For the text-containing cell, return its midpoint in (X, Y) coordinate format. 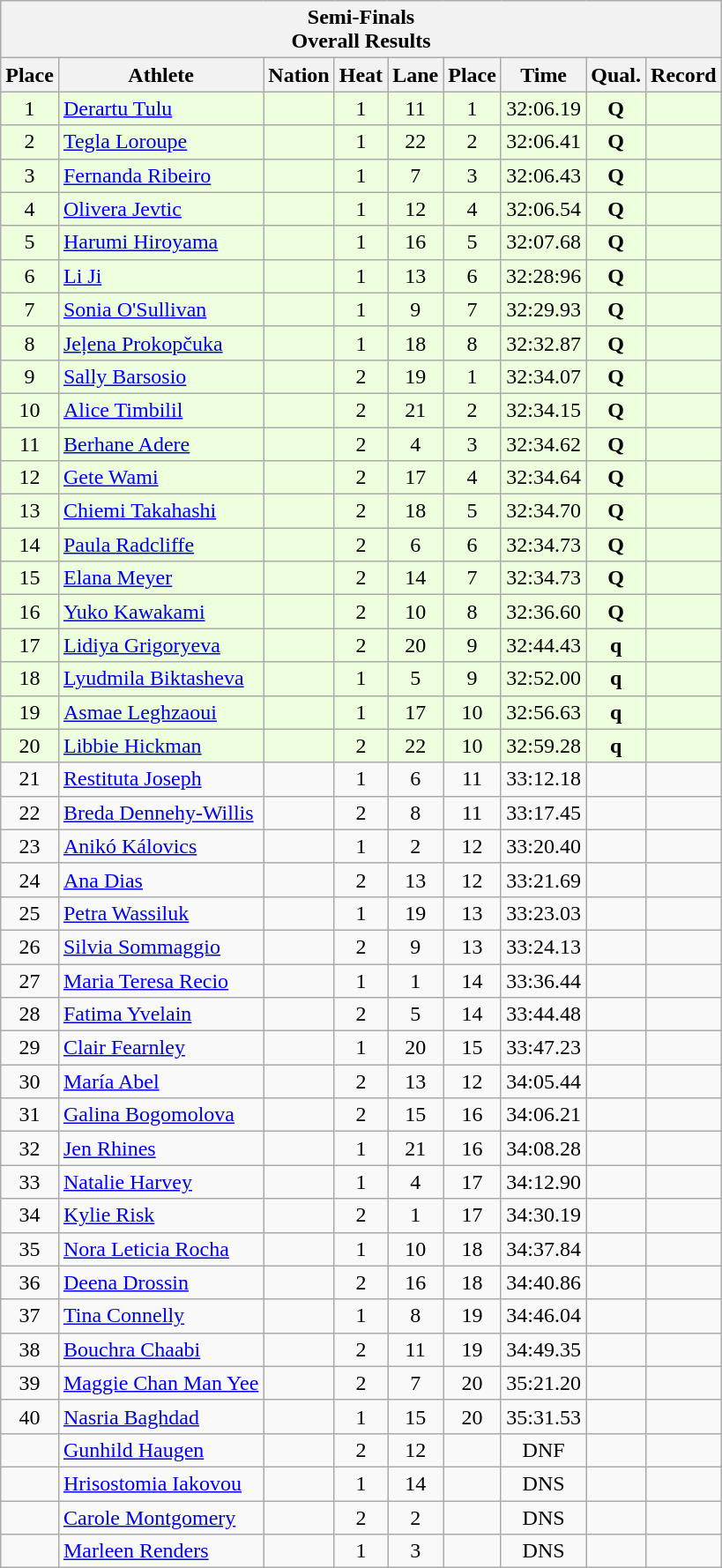
Maggie Chan Man Yee (160, 1383)
32:06.19 (543, 108)
34:49.35 (543, 1349)
Sally Barsosio (160, 376)
Lane (416, 75)
33:20.40 (543, 846)
35 (30, 1249)
Ana Dias (160, 880)
Harumi Hiroyama (160, 242)
33 (30, 1182)
32:06.41 (543, 142)
Galina Bogomolova (160, 1115)
34:30.19 (543, 1215)
Record (684, 75)
Kylie Risk (160, 1215)
27 (30, 981)
34:06.21 (543, 1115)
Nasria Baghdad (160, 1416)
Fatima Yvelain (160, 1014)
Derartu Tulu (160, 108)
32:56.63 (543, 712)
Maria Teresa Recio (160, 981)
Fernanda Ribeiro (160, 175)
30 (30, 1081)
Gunhild Haugen (160, 1450)
Tegla Loroupe (160, 142)
Jen Rhines (160, 1148)
36 (30, 1282)
Heat (361, 75)
29 (30, 1048)
Time (543, 75)
Qual. (616, 75)
Natalie Harvey (160, 1182)
DNF (543, 1450)
Hrisostomia Iakovou (160, 1483)
Asmae Leghzaoui (160, 712)
Alice Timbilil (160, 410)
34:08.28 (543, 1148)
Marleen Renders (160, 1551)
32:34.62 (543, 443)
Breda Dennehy-Willis (160, 813)
33:21.69 (543, 880)
34:05.44 (543, 1081)
33:23.03 (543, 913)
Anikó Kálovics (160, 846)
39 (30, 1383)
34:12.90 (543, 1182)
Jeļena Prokopčuka (160, 343)
26 (30, 947)
32 (30, 1148)
María Abel (160, 1081)
31 (30, 1115)
Elana Meyer (160, 578)
Chiemi Takahashi (160, 511)
32:34.07 (543, 376)
Clair Fearnley (160, 1048)
32:34.70 (543, 511)
32:06.43 (543, 175)
Berhane Adere (160, 443)
Nation (299, 75)
Petra Wassiluk (160, 913)
25 (30, 913)
33:47.23 (543, 1048)
34 (30, 1215)
33:36.44 (543, 981)
Yuko Kawakami (160, 612)
Semi-Finals Overall Results (361, 30)
Sonia O'Sullivan (160, 309)
Carole Montgomery (160, 1517)
32:36.60 (543, 612)
Athlete (160, 75)
Paula Radcliffe (160, 545)
Li Ji (160, 276)
32:52.00 (543, 679)
35:31.53 (543, 1416)
32:34.15 (543, 410)
24 (30, 880)
32:07.68 (543, 242)
Olivera Jevtic (160, 209)
Deena Drossin (160, 1282)
38 (30, 1349)
Tina Connelly (160, 1316)
Gete Wami (160, 478)
32:29.93 (543, 309)
Libbie Hickman (160, 746)
Silvia Sommaggio (160, 947)
34:37.84 (543, 1249)
32:44.43 (543, 645)
35:21.20 (543, 1383)
28 (30, 1014)
Bouchra Chaabi (160, 1349)
34:46.04 (543, 1316)
33:44.48 (543, 1014)
40 (30, 1416)
32:28:96 (543, 276)
37 (30, 1316)
Nora Leticia Rocha (160, 1249)
23 (30, 846)
Lyudmila Biktasheva (160, 679)
Lidiya Grigoryeva (160, 645)
34:40.86 (543, 1282)
32:32.87 (543, 343)
33:24.13 (543, 947)
32:06.54 (543, 209)
33:12.18 (543, 779)
32:59.28 (543, 746)
32:34.64 (543, 478)
Restituta Joseph (160, 779)
33:17.45 (543, 813)
